Capture the cell that displays the provided text and extract its [X, Y] central coordinate. 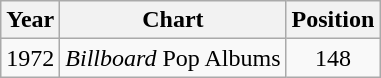
Year [30, 20]
Chart [173, 20]
Position [333, 20]
Billboard Pop Albums [173, 58]
148 [333, 58]
1972 [30, 58]
